Output the (x, y) coordinate of the center of the cell containing the given text.  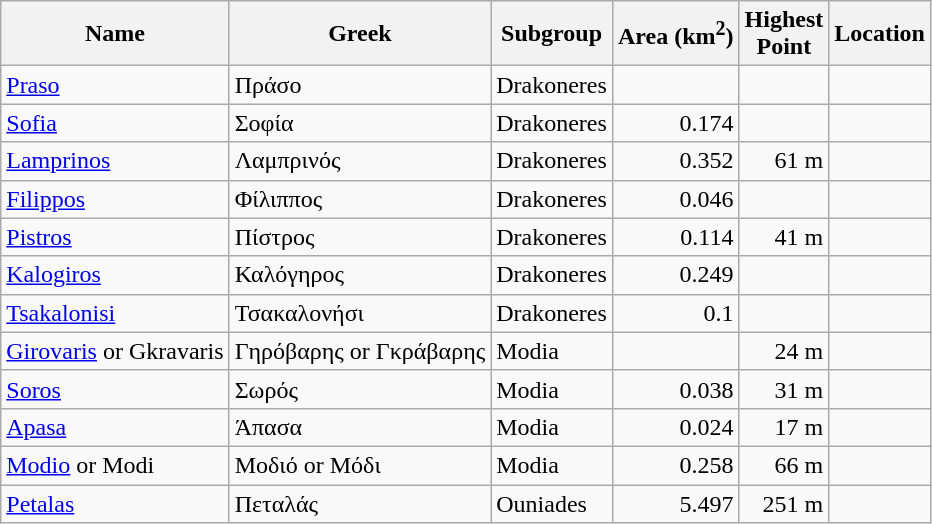
17 m (784, 427)
Girovaris or Gkravaris (115, 351)
Ouniades (552, 503)
41 m (784, 237)
Apasa (115, 427)
Καλόγηρος (360, 275)
Subgroup (552, 34)
Filippos (115, 199)
Τσακαλονήσι (360, 313)
Γηρόβαρης or Γκράβαρης (360, 351)
0.249 (676, 275)
Modio or Modi (115, 465)
Σοφία (360, 123)
Petalas (115, 503)
Kalogiros (115, 275)
0.352 (676, 161)
Λαμπρινός (360, 161)
0.258 (676, 465)
Φίλιππος (360, 199)
Greek (360, 34)
5.497 (676, 503)
0.046 (676, 199)
Soros (115, 389)
Πεταλάς (360, 503)
0.114 (676, 237)
251 m (784, 503)
Location (880, 34)
0.024 (676, 427)
Area (km2) (676, 34)
HighestPoint (784, 34)
0.038 (676, 389)
Μοδιό or Μόδι (360, 465)
Pistros (115, 237)
Name (115, 34)
0.174 (676, 123)
61 m (784, 161)
Πίστρος (360, 237)
31 m (784, 389)
Άπασα (360, 427)
0.1 (676, 313)
Σωρός (360, 389)
Tsakalonisi (115, 313)
Lamprinos (115, 161)
Sofia (115, 123)
Πράσο (360, 85)
Praso (115, 85)
24 m (784, 351)
66 m (784, 465)
